Pinpoint the cell where the given text exists, returning its [x, y] midpoint coordinate. 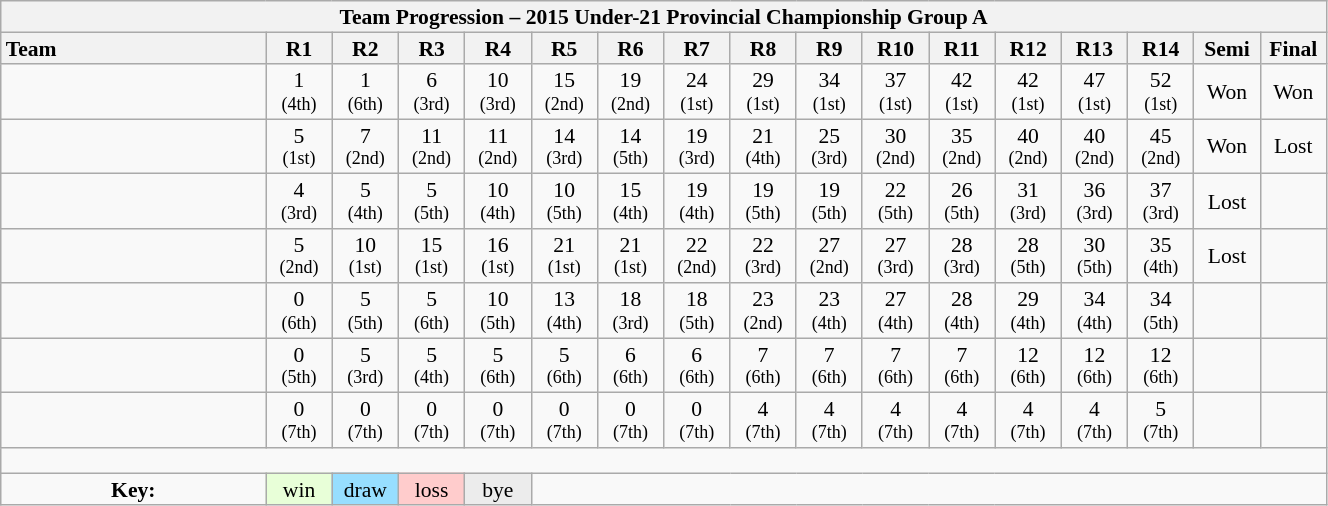
win [299, 489]
R3 [431, 49]
37 (3rd) [1161, 202]
23 (2nd) [763, 312]
R13 [1094, 49]
23 (4th) [829, 312]
16 (1st) [498, 256]
R4 [498, 49]
loss [431, 489]
27 (2nd) [829, 256]
14 (5th) [630, 146]
10 (1st) [365, 256]
5 (3rd) [365, 366]
31 (3rd) [1028, 202]
Key: [134, 489]
52 (1st) [1161, 92]
19 (3rd) [697, 146]
Team Progression – 2015 Under-21 Provincial Championship Group A [664, 17]
45 (2nd) [1161, 146]
22 (2nd) [697, 256]
34 (4th) [1094, 312]
34 (1st) [829, 92]
15 (2nd) [564, 92]
27 (3rd) [895, 256]
24 (1st) [697, 92]
22 (5th) [895, 202]
35 (2nd) [962, 146]
Semi [1227, 49]
37 (1st) [895, 92]
R12 [1028, 49]
4 (3rd) [299, 202]
28 (4th) [962, 312]
1 (4th) [299, 92]
R9 [829, 49]
21 (4th) [763, 146]
R6 [630, 49]
5 (2nd) [299, 256]
29 (1st) [763, 92]
R1 [299, 49]
34 (5th) [1161, 312]
5 (7th) [1161, 420]
R2 [365, 49]
26 (5th) [962, 202]
35 (4th) [1161, 256]
10 (4th) [498, 202]
18 (5th) [697, 312]
R14 [1161, 49]
25 (3rd) [829, 146]
14 (3rd) [564, 146]
29 (4th) [1028, 312]
0 (5th) [299, 366]
R11 [962, 49]
19 (4th) [697, 202]
30 (2nd) [895, 146]
47 (1st) [1094, 92]
15 (4th) [630, 202]
13 (4th) [564, 312]
R10 [895, 49]
36 (3rd) [1094, 202]
R8 [763, 49]
6 (3rd) [431, 92]
R7 [697, 49]
R5 [564, 49]
Team [134, 49]
28 (3rd) [962, 256]
7 (2nd) [365, 146]
bye [498, 489]
0 (6th) [299, 312]
30 (5th) [1094, 256]
Final [1293, 49]
27 (4th) [895, 312]
5 (1st) [299, 146]
15 (1st) [431, 256]
1 (6th) [365, 92]
10 (3rd) [498, 92]
28 (5th) [1028, 256]
19 (2nd) [630, 92]
18 (3rd) [630, 312]
draw [365, 489]
22 (3rd) [763, 256]
